Return [X, Y] of the center of cell containing provided text 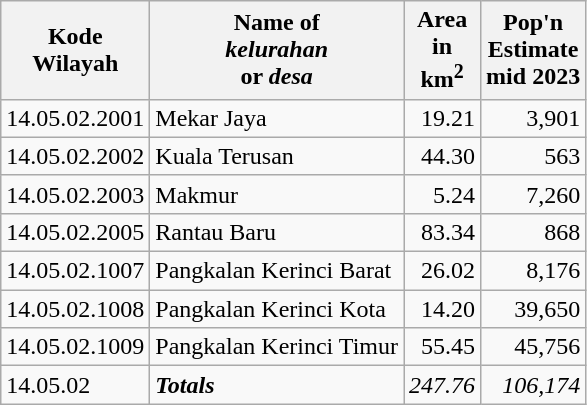
Rantau Baru [277, 232]
Pangkalan Kerinci Barat [277, 271]
14.05.02.1009 [76, 347]
39,650 [534, 309]
5.24 [442, 194]
Mekar Jaya [277, 118]
14.05.02.2001 [76, 118]
14.05.02 [76, 385]
14.05.02.2002 [76, 156]
Pangkalan Kerinci Timur [277, 347]
3,901 [534, 118]
26.02 [442, 271]
Pop'nEstimatemid 2023 [534, 50]
Totals [277, 385]
14.20 [442, 309]
Makmur [277, 194]
44.30 [442, 156]
Name of kelurahan or desa [277, 50]
563 [534, 156]
8,176 [534, 271]
247.76 [442, 385]
55.45 [442, 347]
106,174 [534, 385]
7,260 [534, 194]
14.05.02.1008 [76, 309]
14.05.02.2005 [76, 232]
Pangkalan Kerinci Kota [277, 309]
83.34 [442, 232]
Kuala Terusan [277, 156]
Area in km2 [442, 50]
14.05.02.1007 [76, 271]
KodeWilayah [76, 50]
868 [534, 232]
14.05.02.2003 [76, 194]
19.21 [442, 118]
45,756 [534, 347]
